Return the [X, Y] coordinate for the center point of the cell that contains the specified text.  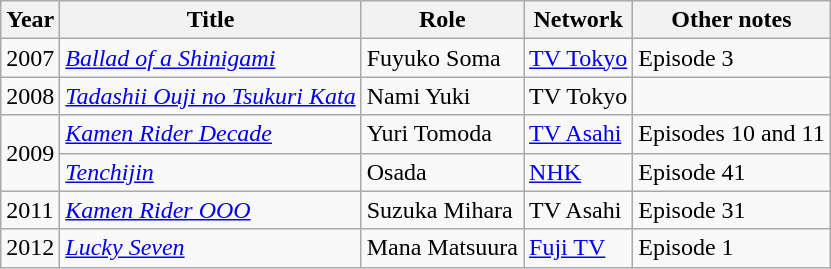
Kamen Rider OOO [210, 210]
Episodes 10 and 11 [732, 134]
Tadashii Ouji no Tsukuri Kata [210, 96]
Episode 31 [732, 210]
Title [210, 20]
Episode 3 [732, 58]
Year [30, 20]
Nami Yuki [442, 96]
NHK [578, 172]
2011 [30, 210]
Fuyuko Soma [442, 58]
Network [578, 20]
2008 [30, 96]
2009 [30, 153]
Suzuka Mihara [442, 210]
Yuri Tomoda [442, 134]
Kamen Rider Decade [210, 134]
Episode 1 [732, 248]
2012 [30, 248]
Tenchijin [210, 172]
Role [442, 20]
Lucky Seven [210, 248]
Mana Matsuura [442, 248]
2007 [30, 58]
Other notes [732, 20]
Episode 41 [732, 172]
Ballad of a Shinigami [210, 58]
Osada [442, 172]
Fuji TV [578, 248]
